Pinpoint the cell where the given text exists, returning its [X, Y] midpoint coordinate. 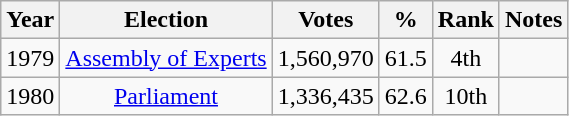
Election [166, 20]
Parliament [166, 96]
4th [466, 58]
1979 [30, 58]
61.5 [406, 58]
10th [466, 96]
% [406, 20]
Year [30, 20]
1,336,435 [326, 96]
Notes [533, 20]
Rank [466, 20]
1,560,970 [326, 58]
62.6 [406, 96]
Votes [326, 20]
Assembly of Experts [166, 58]
1980 [30, 96]
